Detect which cell encompasses the target text, then output its [X, Y] center coordinate. 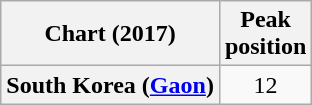
Peakposition [265, 34]
12 [265, 85]
South Korea (Gaon) [110, 85]
Chart (2017) [110, 34]
